Pinpoint the cell where the given text exists, returning its [X, Y] midpoint coordinate. 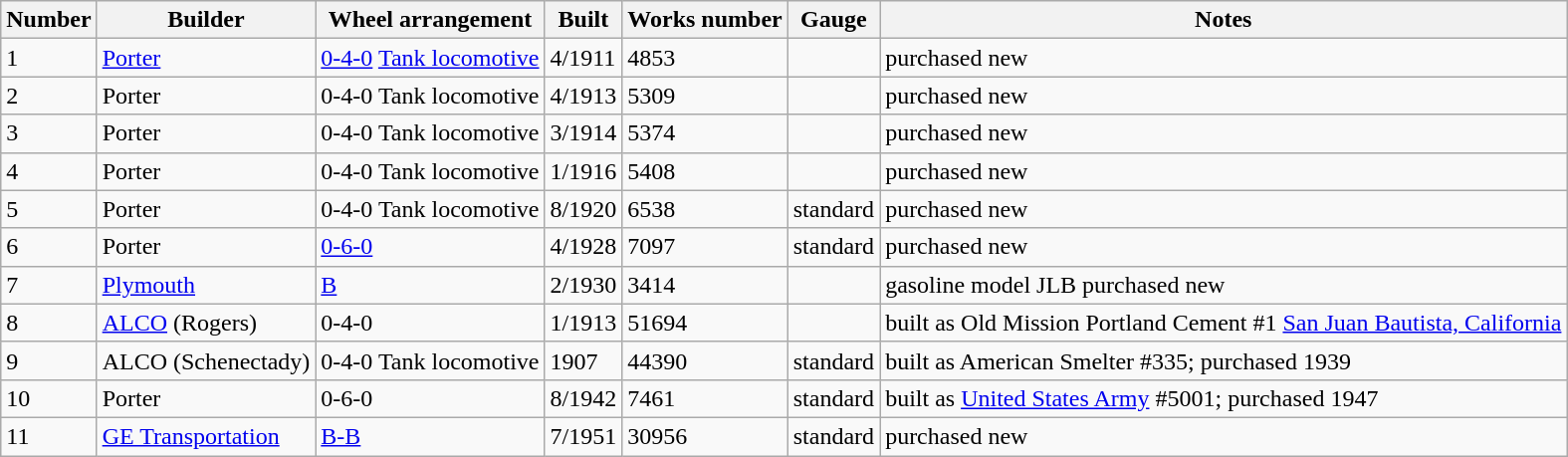
ALCO (Schenectady) [206, 360]
4/1913 [583, 96]
ALCO (Rogers) [206, 323]
2 [49, 96]
gasoline model JLB purchased new [1224, 285]
9 [49, 360]
built as American Smelter #335; purchased 1939 [1224, 360]
3414 [705, 285]
Builder [206, 20]
30956 [705, 436]
Built [583, 20]
7097 [705, 247]
6538 [705, 209]
1/1916 [583, 171]
1907 [583, 360]
Plymouth [206, 285]
5374 [705, 133]
Number [49, 20]
5309 [705, 96]
B-B [430, 436]
6 [49, 247]
built as United States Army #5001; purchased 1947 [1224, 398]
5 [49, 209]
B [430, 285]
51694 [705, 323]
8/1942 [583, 398]
11 [49, 436]
GE Transportation [206, 436]
Gauge [833, 20]
Works number [705, 20]
3/1914 [583, 133]
1/1913 [583, 323]
7461 [705, 398]
8/1920 [583, 209]
44390 [705, 360]
4853 [705, 58]
3 [49, 133]
4 [49, 171]
1 [49, 58]
4/1928 [583, 247]
0-4-0 [430, 323]
8 [49, 323]
Notes [1224, 20]
2/1930 [583, 285]
4/1911 [583, 58]
10 [49, 398]
5408 [705, 171]
7 [49, 285]
built as Old Mission Portland Cement #1 San Juan Bautista, California [1224, 323]
Wheel arrangement [430, 20]
7/1951 [583, 436]
